Return (x, y) of the center of cell containing provided text 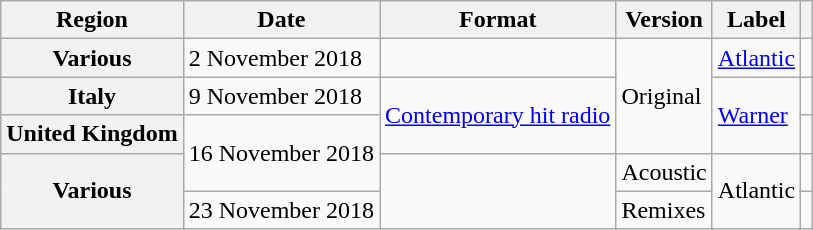
Region (92, 20)
2 November 2018 (281, 58)
16 November 2018 (281, 153)
Label (756, 20)
23 November 2018 (281, 210)
Acoustic (664, 172)
9 November 2018 (281, 96)
Remixes (664, 210)
Contemporary hit radio (498, 115)
Date (281, 20)
United Kingdom (92, 134)
Warner (756, 115)
Italy (92, 96)
Original (664, 96)
Format (498, 20)
Version (664, 20)
